Determine the [x, y] coordinate at the center of the cell enclosing the given text.  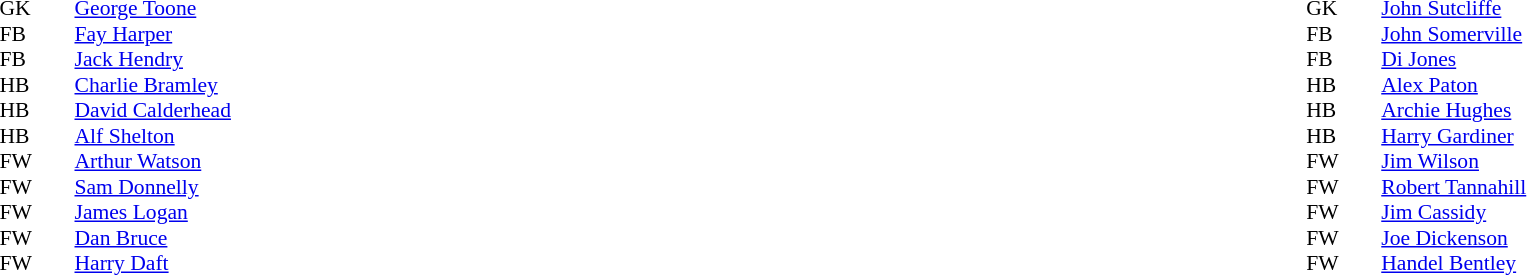
Jim Wilson [1454, 161]
John Somerville [1454, 34]
Arthur Watson [152, 161]
Jack Hendry [152, 59]
Di Jones [1454, 59]
James Logan [152, 213]
Dan Bruce [152, 238]
Jim Cassidy [1454, 213]
Alex Paton [1454, 85]
Archie Hughes [1454, 111]
Robert Tannahill [1454, 187]
Alf Shelton [152, 136]
David Calderhead [152, 111]
Sam Donnelly [152, 187]
Harry Gardiner [1454, 136]
Joe Dickenson [1454, 238]
Fay Harper [152, 34]
Charlie Bramley [152, 85]
